Scan for the cell matching the given text and deliver its (X, Y) coordinate at center. 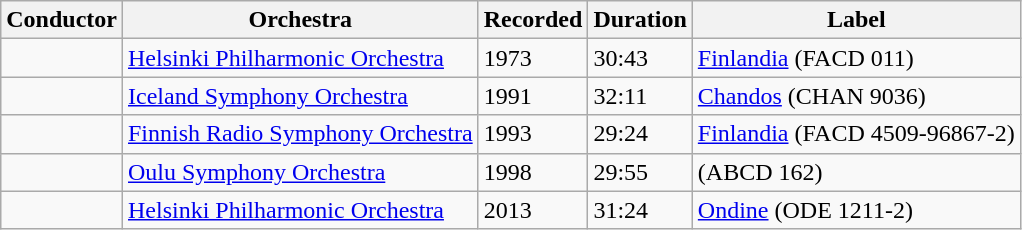
29:55 (640, 172)
29:24 (640, 134)
Oulu Symphony Orchestra (300, 172)
Orchestra (300, 20)
2013 (533, 210)
Finlandia (FACD 4509-96867-2) (856, 134)
Chandos (CHAN 9036) (856, 96)
31:24 (640, 210)
Ondine (ODE 1211-2) (856, 210)
1998 (533, 172)
Recorded (533, 20)
Label (856, 20)
Duration (640, 20)
30:43 (640, 58)
Finnish Radio Symphony Orchestra (300, 134)
(ABCD 162) (856, 172)
Conductor (62, 20)
Iceland Symphony Orchestra (300, 96)
1991 (533, 96)
32:11 (640, 96)
1993 (533, 134)
Finlandia (FACD 011) (856, 58)
1973 (533, 58)
